Pinpoint the cell where the given text exists, returning its (X, Y) midpoint coordinate. 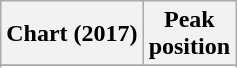
Peak position (189, 34)
Chart (2017) (72, 34)
